Detect which cell encompasses the target text, then output its [x, y] center coordinate. 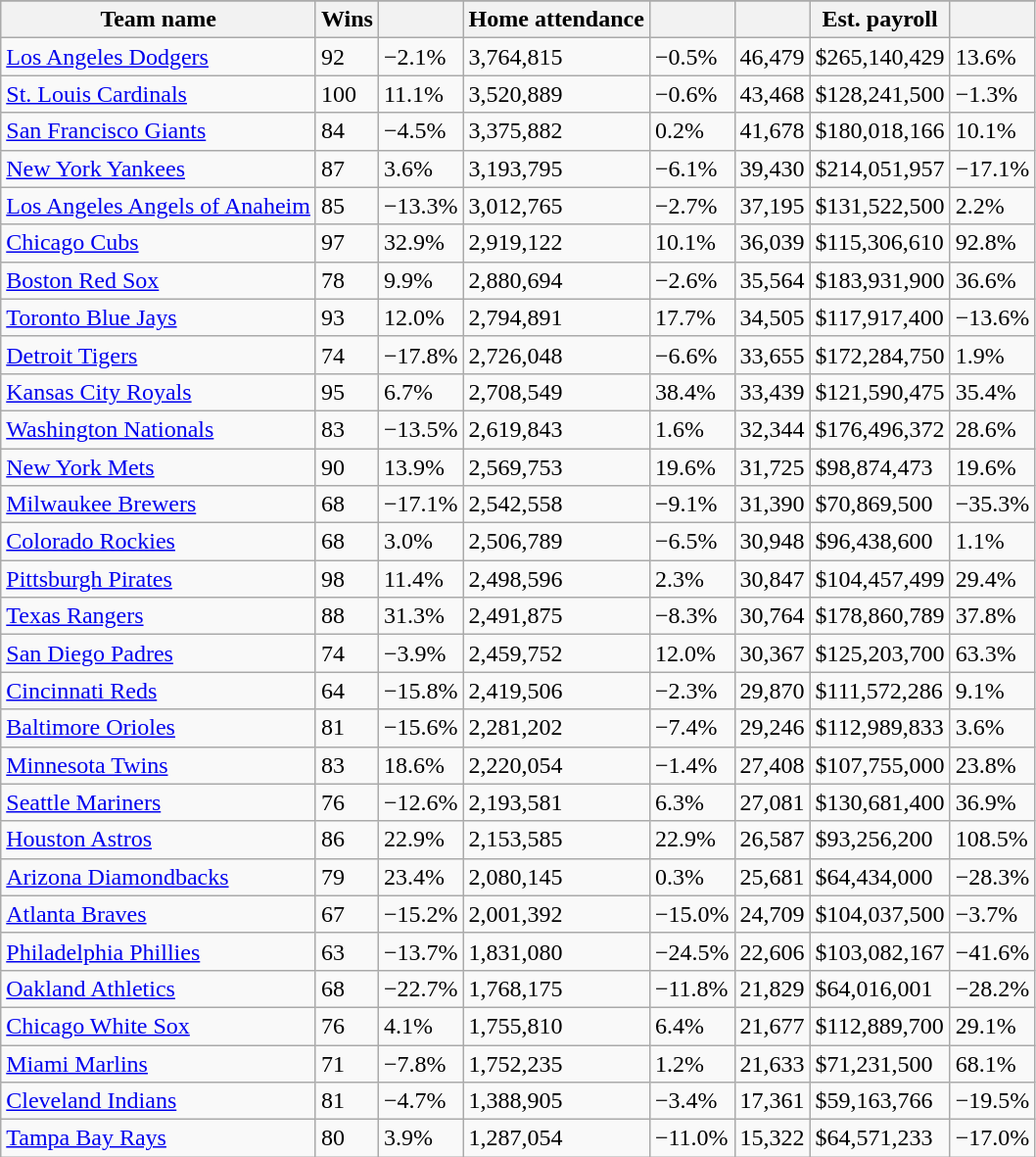
97 [347, 243]
98 [347, 579]
Arizona Diamondbacks [159, 877]
2,880,694 [556, 280]
Texas Rangers [159, 616]
35,564 [772, 280]
36,039 [772, 243]
$176,496,372 [879, 429]
$64,571,233 [879, 1138]
33,655 [772, 355]
−17.8% [421, 355]
$172,284,750 [879, 355]
21,633 [772, 1063]
1,755,810 [556, 1026]
$125,203,700 [879, 653]
$117,917,400 [879, 317]
$70,869,500 [879, 505]
68.1% [993, 1063]
31.3% [421, 616]
−0.6% [691, 94]
2,726,048 [556, 355]
−15.6% [421, 728]
39,430 [772, 169]
1.9% [993, 355]
−11.8% [691, 988]
New York Mets [159, 467]
$178,860,789 [879, 616]
−0.5% [691, 57]
9.9% [421, 280]
−3.9% [421, 653]
Colorado Rockies [159, 542]
32,344 [772, 429]
63 [347, 951]
−6.6% [691, 355]
Los Angeles Angels of Anaheim [159, 206]
71 [347, 1063]
−15.0% [691, 914]
−41.6% [993, 951]
6.3% [691, 802]
$64,434,000 [879, 877]
1.1% [993, 542]
−13.6% [993, 317]
$98,874,473 [879, 467]
−22.7% [421, 988]
Wins [347, 20]
Cincinnati Reds [159, 691]
1,831,080 [556, 951]
3,012,765 [556, 206]
$71,231,500 [879, 1063]
4.1% [421, 1026]
Chicago White Sox [159, 1026]
0.2% [691, 131]
Tampa Bay Rays [159, 1138]
1.6% [691, 429]
Atlanta Braves [159, 914]
3.0% [421, 542]
−12.6% [421, 802]
88 [347, 616]
2,080,145 [556, 877]
2,506,789 [556, 542]
1,388,905 [556, 1101]
13.9% [421, 467]
2,498,596 [556, 579]
$104,037,500 [879, 914]
$59,163,766 [879, 1101]
85 [347, 206]
Seattle Mariners [159, 802]
86 [347, 840]
3,193,795 [556, 169]
Minnesota Twins [159, 765]
80 [347, 1138]
29,246 [772, 728]
−1.4% [691, 765]
−35.3% [993, 505]
2,281,202 [556, 728]
$115,306,610 [879, 243]
$265,140,429 [879, 57]
−3.7% [993, 914]
2,794,891 [556, 317]
−6.5% [691, 542]
36.9% [993, 802]
92 [347, 57]
2.2% [993, 206]
24,709 [772, 914]
18.6% [421, 765]
78 [347, 280]
2,708,549 [556, 392]
−2.3% [691, 691]
Washington Nationals [159, 429]
93 [347, 317]
2,220,054 [556, 765]
Miami Marlins [159, 1063]
2,419,506 [556, 691]
87 [347, 169]
0.3% [691, 877]
Los Angeles Dodgers [159, 57]
Kansas City Royals [159, 392]
$107,755,000 [879, 765]
2,001,392 [556, 914]
$214,051,957 [879, 169]
37.8% [993, 616]
−13.7% [421, 951]
−13.5% [421, 429]
Toronto Blue Jays [159, 317]
15,322 [772, 1138]
Chicago Cubs [159, 243]
−15.8% [421, 691]
46,479 [772, 57]
29.4% [993, 579]
13.6% [993, 57]
−13.3% [421, 206]
Philadelphia Phillies [159, 951]
63.3% [993, 653]
17,361 [772, 1101]
Home attendance [556, 20]
−2.6% [691, 280]
−17.0% [993, 1138]
2,619,843 [556, 429]
41,678 [772, 131]
2,491,875 [556, 616]
38.4% [691, 392]
−9.1% [691, 505]
79 [347, 877]
Houston Astros [159, 840]
11.1% [421, 94]
−19.5% [993, 1101]
22,606 [772, 951]
30,847 [772, 579]
$131,522,500 [879, 206]
$180,018,166 [879, 131]
−1.3% [993, 94]
−11.0% [691, 1138]
$183,931,900 [879, 280]
$112,989,833 [879, 728]
Est. payroll [879, 20]
84 [347, 131]
25,681 [772, 877]
21,677 [772, 1026]
64 [347, 691]
31,390 [772, 505]
$111,572,286 [879, 691]
29.1% [993, 1026]
17.7% [691, 317]
−4.7% [421, 1101]
$130,681,400 [879, 802]
23.8% [993, 765]
2,569,753 [556, 467]
−8.3% [691, 616]
−28.3% [993, 877]
2,153,585 [556, 840]
23.4% [421, 877]
1,752,235 [556, 1063]
3,375,882 [556, 131]
43,468 [772, 94]
3.9% [421, 1138]
28.6% [993, 429]
30,367 [772, 653]
$112,889,700 [879, 1026]
Baltimore Orioles [159, 728]
−15.2% [421, 914]
−6.1% [691, 169]
1.2% [691, 1063]
27,408 [772, 765]
37,195 [772, 206]
St. Louis Cardinals [159, 94]
$104,457,499 [879, 579]
3,764,815 [556, 57]
$128,241,500 [879, 94]
30,764 [772, 616]
2,542,558 [556, 505]
Boston Red Sox [159, 280]
35.4% [993, 392]
$103,082,167 [879, 951]
32.9% [421, 243]
100 [347, 94]
31,725 [772, 467]
30,948 [772, 542]
11.4% [421, 579]
33,439 [772, 392]
6.7% [421, 392]
90 [347, 467]
108.5% [993, 840]
Cleveland Indians [159, 1101]
Detroit Tigers [159, 355]
34,505 [772, 317]
−4.5% [421, 131]
−2.7% [691, 206]
2,193,581 [556, 802]
1,287,054 [556, 1138]
36.6% [993, 280]
$64,016,001 [879, 988]
Team name [159, 20]
29,870 [772, 691]
Milwaukee Brewers [159, 505]
21,829 [772, 988]
$96,438,600 [879, 542]
6.4% [691, 1026]
New York Yankees [159, 169]
−7.4% [691, 728]
95 [347, 392]
92.8% [993, 243]
−3.4% [691, 1101]
−28.2% [993, 988]
Oakland Athletics [159, 988]
27,081 [772, 802]
−7.8% [421, 1063]
26,587 [772, 840]
3,520,889 [556, 94]
−24.5% [691, 951]
2,919,122 [556, 243]
−2.1% [421, 57]
9.1% [993, 691]
1,768,175 [556, 988]
2.3% [691, 579]
2,459,752 [556, 653]
$93,256,200 [879, 840]
San Diego Padres [159, 653]
Pittsburgh Pirates [159, 579]
67 [347, 914]
San Francisco Giants [159, 131]
$121,590,475 [879, 392]
